For the text-containing cell, return its midpoint in [X, Y] coordinate format. 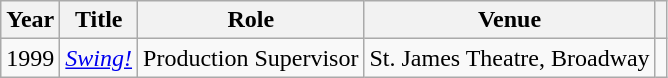
Production Supervisor [251, 58]
1999 [30, 58]
Role [251, 20]
Venue [510, 20]
St. James Theatre, Broadway [510, 58]
Year [30, 20]
Swing! [99, 58]
Title [99, 20]
